From the cell containing the given text, extract its center point as [X, Y] coordinate. 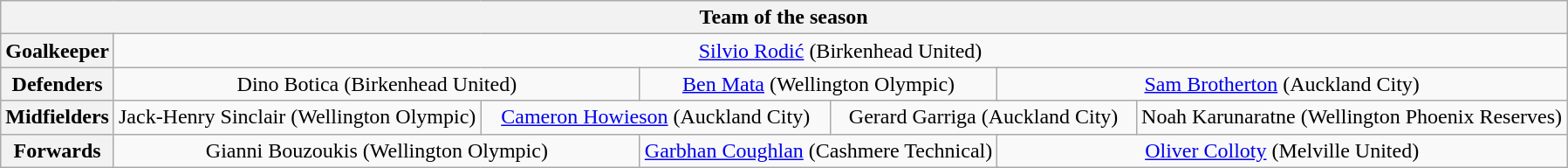
Gerard Garriga (Auckland City) [984, 117]
Sam Brotherton (Auckland City) [1283, 84]
Gianni Bouzoukis (Wellington Olympic) [377, 150]
Garbhan Coughlan (Cashmere Technical) [818, 150]
Oliver Colloty (Melville United) [1283, 150]
Jack-Henry Sinclair (Wellington Olympic) [297, 117]
Goalkeeper [58, 51]
Midfielders [58, 117]
Silvio Rodić (Birkenhead United) [839, 51]
Dino Botica (Birkenhead United) [377, 84]
Ben Mata (Wellington Olympic) [818, 84]
Forwards [58, 150]
Defenders [58, 84]
Noah Karunaratne (Wellington Phoenix Reserves) [1352, 117]
Team of the season [784, 17]
Cameron Howieson (Auckland City) [656, 117]
